From the cell containing the given text, extract its center point as (x, y) coordinate. 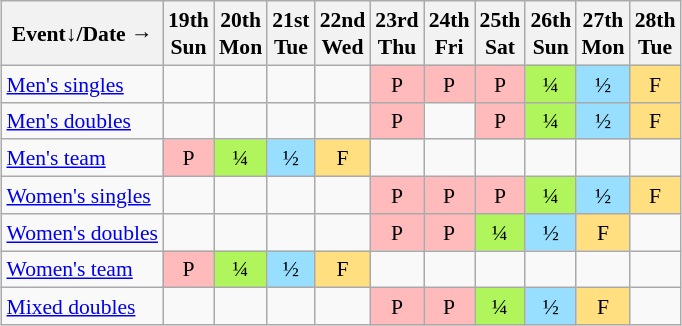
26thSun (550, 33)
Women's singles (82, 194)
23rdThu (396, 33)
21stTue (290, 33)
Men's singles (82, 84)
Mixed doubles (82, 306)
Women's doubles (82, 232)
27thMon (602, 33)
Event↓/Date → (82, 33)
Men's doubles (82, 120)
Women's team (82, 268)
25thSat (500, 33)
Men's team (82, 158)
19thSun (188, 33)
28thTue (656, 33)
24thFri (450, 33)
22ndWed (343, 33)
20thMon (240, 33)
